Provide the (X, Y) coordinate of the cell's center where the given text is located.  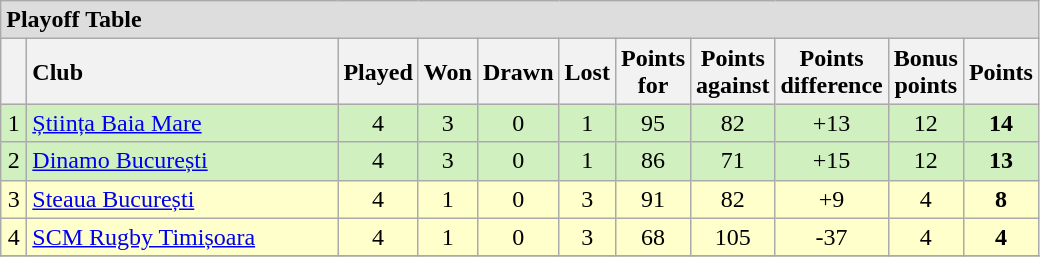
Points against (733, 72)
Știința Baia Mare (182, 123)
2 (14, 161)
+15 (832, 161)
68 (652, 237)
105 (733, 237)
-37 (832, 237)
Playoff Table (520, 20)
71 (733, 161)
Points (1000, 72)
Lost (587, 72)
Won (448, 72)
Bonus points (926, 72)
Club (182, 72)
95 (652, 123)
Points difference (832, 72)
SCM Rugby Timișoara (182, 237)
14 (1000, 123)
Dinamo București (182, 161)
Steaua București (182, 199)
Drawn (518, 72)
91 (652, 199)
+9 (832, 199)
86 (652, 161)
Played (378, 72)
8 (1000, 199)
13 (1000, 161)
+13 (832, 123)
Points for (652, 72)
